Pinpoint the cell where the given text exists, returning its (x, y) midpoint coordinate. 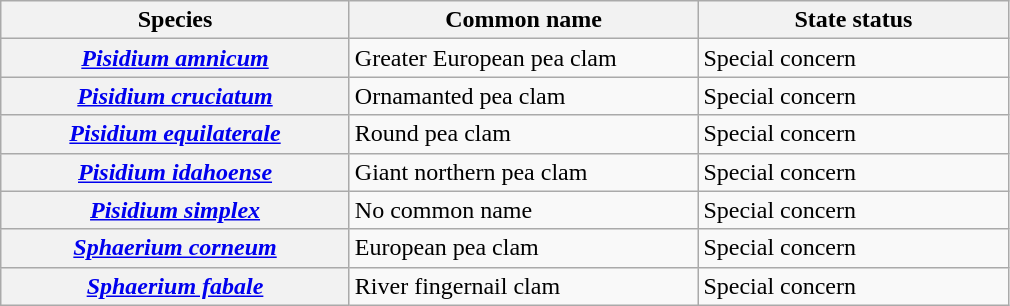
Pisidium amnicum (176, 58)
Ornamanted pea clam (524, 96)
Pisidium idahoense (176, 172)
Sphaerium corneum (176, 248)
European pea clam (524, 248)
No common name (524, 210)
Species (176, 20)
Pisidium equilaterale (176, 134)
Greater European pea clam (524, 58)
Sphaerium fabale (176, 286)
Round pea clam (524, 134)
Pisidium cruciatum (176, 96)
River fingernail clam (524, 286)
Giant northern pea clam (524, 172)
State status (854, 20)
Common name (524, 20)
Pisidium simplex (176, 210)
